Locate the cell with the specified text and output its [X, Y] center coordinate. 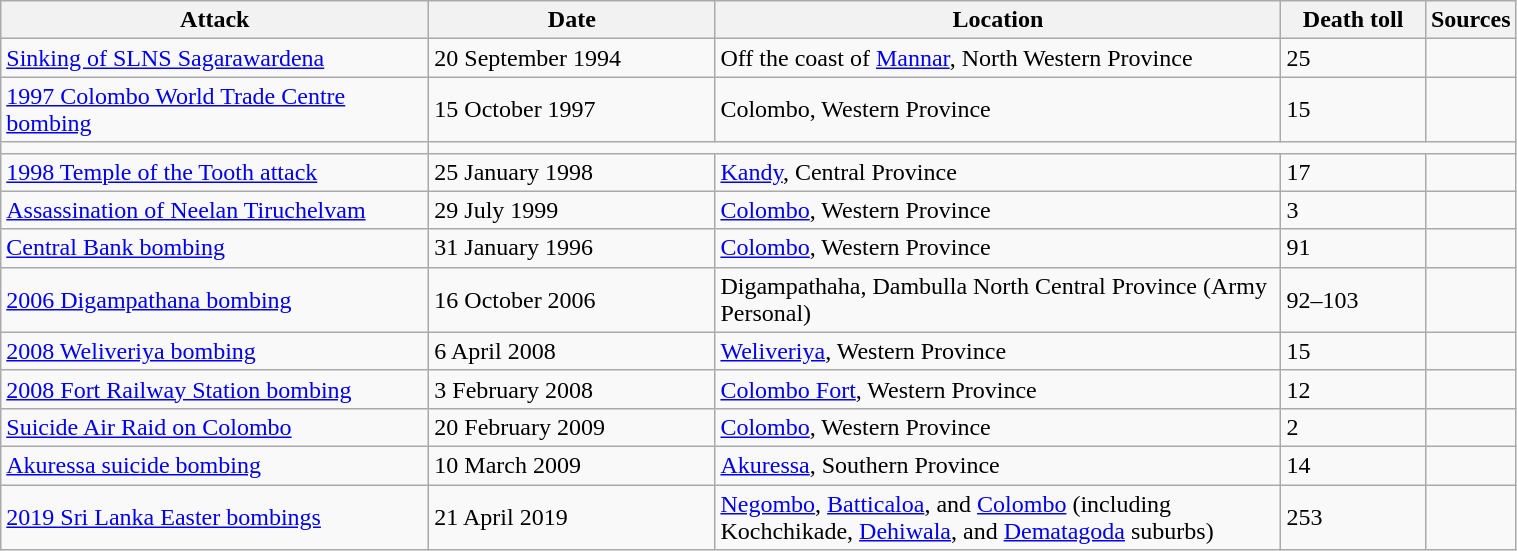
29 July 1999 [572, 210]
Off the coast of Mannar, North Western Province [998, 58]
31 January 1996 [572, 248]
2006 Digampathana bombing [215, 300]
21 April 2019 [572, 516]
Weliveriya, Western Province [998, 351]
Death toll [1353, 20]
6 April 2008 [572, 351]
2008 Weliveriya bombing [215, 351]
17 [1353, 172]
12 [1353, 389]
Attack [215, 20]
Central Bank bombing [215, 248]
Akuressa, Southern Province [998, 465]
1998 Temple of the Tooth attack [215, 172]
Assassination of Neelan Tiruchelvam [215, 210]
3 [1353, 210]
Akuressa suicide bombing [215, 465]
Kandy, Central Province [998, 172]
16 October 2006 [572, 300]
92–103 [1353, 300]
Location [998, 20]
15 October 1997 [572, 110]
2 [1353, 427]
253 [1353, 516]
3 February 2008 [572, 389]
Date [572, 20]
Digampathaha, Dambulla North Central Province (Army Personal) [998, 300]
25 January 1998 [572, 172]
Negombo, Batticaloa, and Colombo (including Kochchikade, Dehiwala, and Dematagoda suburbs) [998, 516]
20 February 2009 [572, 427]
25 [1353, 58]
2019 Sri Lanka Easter bombings [215, 516]
20 September 1994 [572, 58]
Sinking of SLNS Sagarawardena [215, 58]
14 [1353, 465]
Colombo Fort, Western Province [998, 389]
Sources [1470, 20]
10 March 2009 [572, 465]
Suicide Air Raid on Colombo [215, 427]
2008 Fort Railway Station bombing [215, 389]
1997 Colombo World Trade Centre bombing [215, 110]
91 [1353, 248]
